For the text-containing cell, return its midpoint in (x, y) coordinate format. 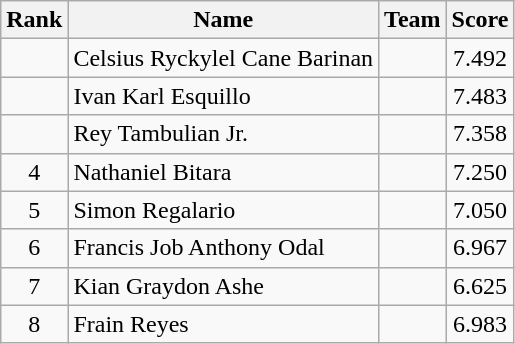
Rank (34, 20)
7.492 (480, 58)
Team (413, 20)
5 (34, 210)
8 (34, 324)
Score (480, 20)
Celsius Ryckylel Cane Barinan (224, 58)
7.050 (480, 210)
4 (34, 172)
Kian Graydon Ashe (224, 286)
Name (224, 20)
6.625 (480, 286)
Simon Regalario (224, 210)
Nathaniel Bitara (224, 172)
6 (34, 248)
6.967 (480, 248)
Rey Tambulian Jr. (224, 134)
7.358 (480, 134)
Frain Reyes (224, 324)
7.250 (480, 172)
Francis Job Anthony Odal (224, 248)
7.483 (480, 96)
6.983 (480, 324)
Ivan Karl Esquillo (224, 96)
7 (34, 286)
